Output the (X, Y) coordinate of the center of the cell containing the given text.  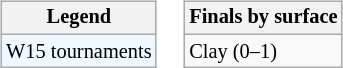
Legend (78, 18)
Finals by surface (263, 18)
W15 tournaments (78, 51)
Clay (0–1) (263, 51)
